Identify which cell holds the provided text, then report its [X, Y] central coordinate. 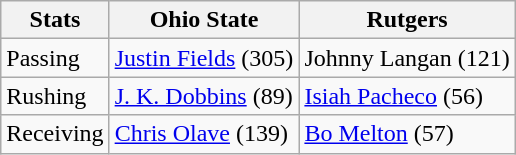
Ohio State [204, 20]
Bo Melton (57) [407, 134]
Johnny Langan (121) [407, 58]
Passing [55, 58]
Chris Olave (139) [204, 134]
Stats [55, 20]
Rushing [55, 96]
Receiving [55, 134]
J. K. Dobbins (89) [204, 96]
Isiah Pacheco (56) [407, 96]
Justin Fields (305) [204, 58]
Rutgers [407, 20]
